Capture the cell that displays the provided text and extract its [X, Y] central coordinate. 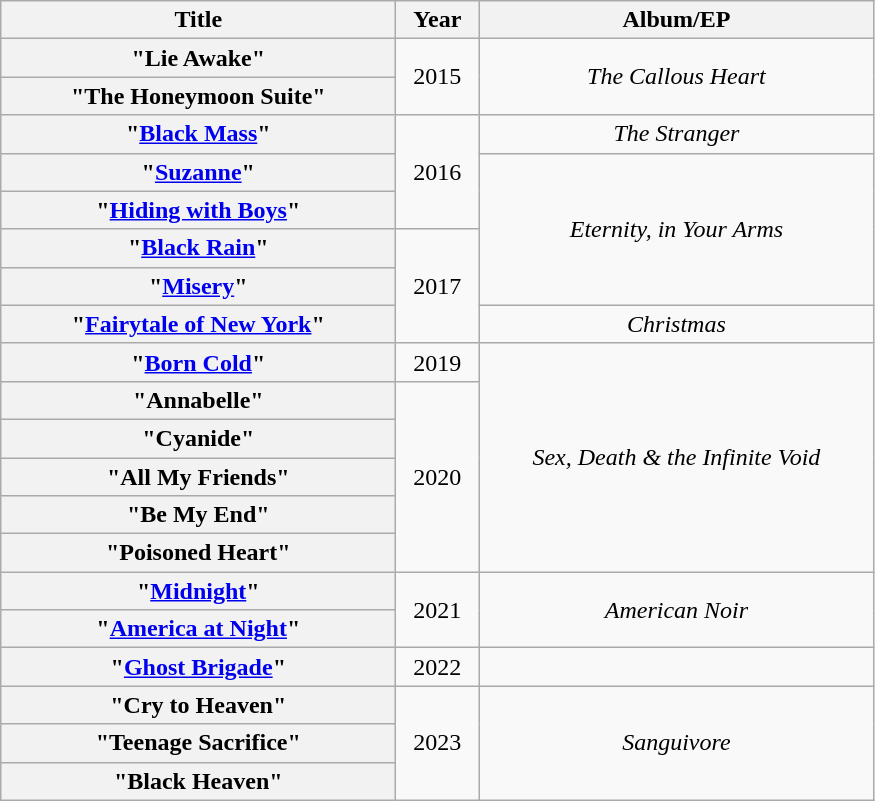
"All My Friends" [198, 477]
"Hiding with Boys" [198, 210]
2021 [438, 610]
"The Honeymoon Suite" [198, 96]
"Born Cold" [198, 362]
"Annabelle" [198, 400]
Title [198, 20]
American Noir [676, 610]
2015 [438, 77]
2022 [438, 667]
Sex, Death & the Infinite Void [676, 457]
"Ghost Brigade" [198, 667]
"Suzanne" [198, 172]
"Black Rain" [198, 248]
2023 [438, 743]
"America at Night" [198, 629]
"Cry to Heaven" [198, 705]
"Poisoned Heart" [198, 553]
"Black Mass" [198, 134]
Year [438, 20]
"Midnight" [198, 591]
Album/EP [676, 20]
"Cyanide" [198, 438]
2019 [438, 362]
The Callous Heart [676, 77]
2020 [438, 476]
"Misery" [198, 286]
2016 [438, 172]
"Fairytale of New York" [198, 324]
Sanguivore [676, 743]
2017 [438, 286]
"Teenage Sacrifice" [198, 743]
The Stranger [676, 134]
"Black Heaven" [198, 781]
"Be My End" [198, 515]
Eternity, in Your Arms [676, 229]
Christmas [676, 324]
"Lie Awake" [198, 58]
